Provide the (X, Y) coordinate of the cell's center where the given text is located.  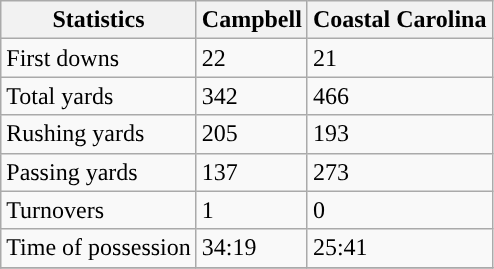
Total yards (99, 96)
34:19 (252, 248)
Statistics (99, 20)
342 (252, 96)
Campbell (252, 20)
0 (400, 210)
Turnovers (99, 210)
Time of possession (99, 248)
Rushing yards (99, 134)
22 (252, 58)
466 (400, 96)
21 (400, 58)
193 (400, 134)
1 (252, 210)
137 (252, 172)
First downs (99, 58)
273 (400, 172)
25:41 (400, 248)
205 (252, 134)
Coastal Carolina (400, 20)
Passing yards (99, 172)
